Identify which cell holds the provided text, then report its [x, y] central coordinate. 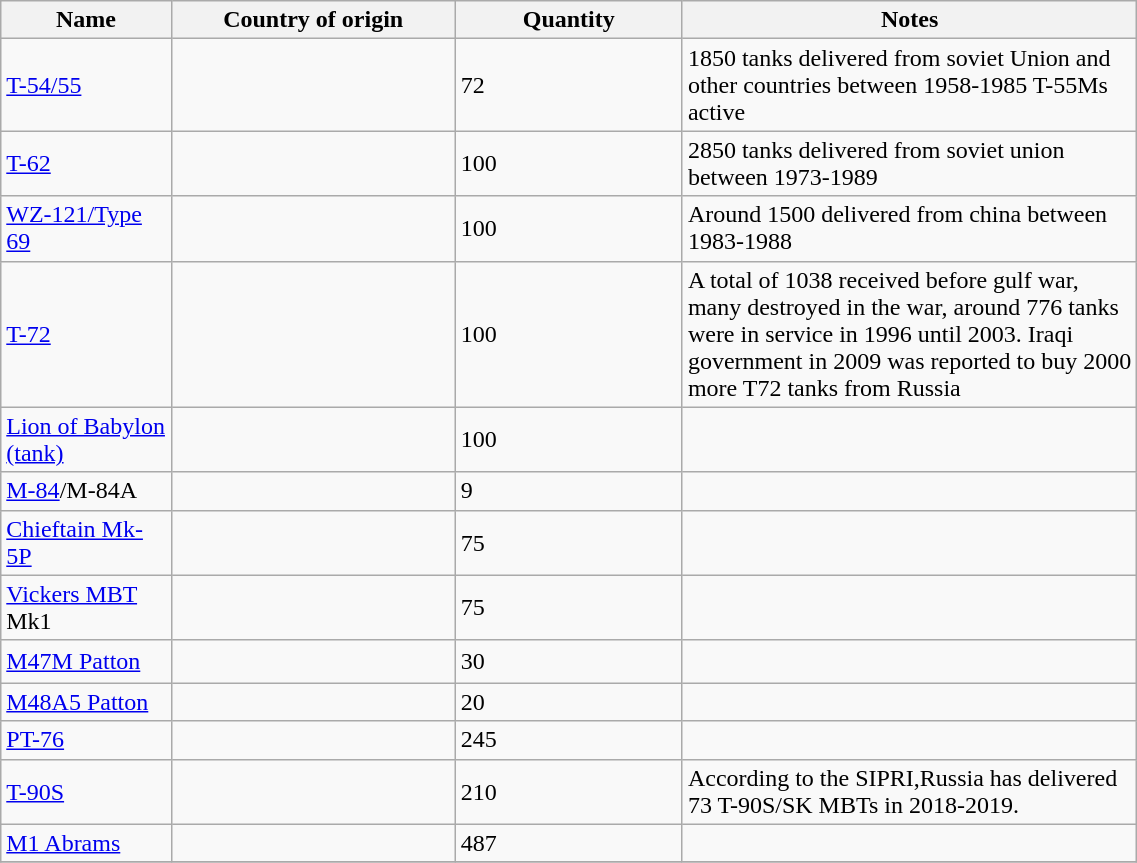
Notes [909, 20]
20 [568, 702]
9 [568, 491]
210 [568, 792]
T-54/55 [86, 85]
According to the SIPRI,Russia has delivered 73 T-90S/SK MBTs in 2018-2019. [909, 792]
245 [568, 740]
Quantity [568, 20]
M47M Patton [86, 662]
72 [568, 85]
PT-76 [86, 740]
Around 1500 delivered from china between 1983-1988 [909, 228]
2850 tanks delivered from soviet union between 1973-1989 [909, 164]
Name [86, 20]
Chieftain Mk-5P [86, 542]
T-62 [86, 164]
T-90S [86, 792]
487 [568, 843]
1850 tanks delivered from soviet Union and other countries between 1958-1985 T-55Ms active [909, 85]
T-72 [86, 334]
WZ-121/Type 69 [86, 228]
Lion of Babylon (tank) [86, 440]
M48A5 Patton [86, 702]
Vickers MBT Mk1 [86, 608]
M-84/M-84A [86, 491]
Country of origin [313, 20]
30 [568, 662]
M1 Abrams [86, 843]
